Find where the given text appears and provide that cell's center as [X, Y] coordinate. 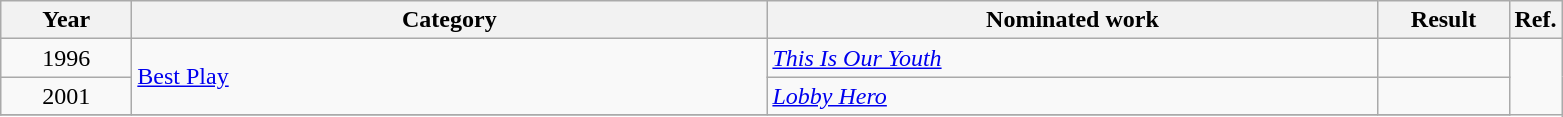
Year [66, 20]
This Is Our Youth [1072, 58]
Best Play [450, 77]
Result [1444, 20]
2001 [66, 96]
Nominated work [1072, 20]
1996 [66, 58]
Lobby Hero [1072, 96]
Ref. [1536, 20]
Category [450, 20]
